Pinpoint the cell where the given text exists, returning its (X, Y) midpoint coordinate. 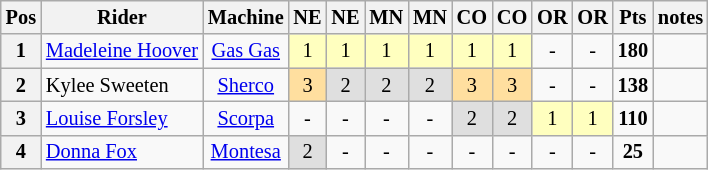
Madeleine Hoover (122, 51)
25 (633, 152)
180 (633, 51)
Donna Fox (122, 152)
Pos (21, 17)
110 (633, 118)
Machine (246, 17)
138 (633, 85)
4 (21, 152)
Rider (122, 17)
Sherco (246, 85)
Scorpa (246, 118)
Louise Forsley (122, 118)
Gas Gas (246, 51)
Pts (633, 17)
notes (680, 17)
Montesa (246, 152)
Kylee Sweeten (122, 85)
